Find where the given text appears and provide that cell's center as (x, y) coordinate. 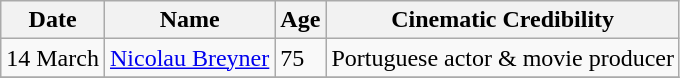
Date (53, 20)
75 (300, 58)
Age (300, 20)
Nicolau Breyner (189, 58)
14 March (53, 58)
Portuguese actor & movie producer (503, 58)
Cinematic Credibility (503, 20)
Name (189, 20)
